Return the (X, Y) coordinate for the center point of the cell that contains the specified text.  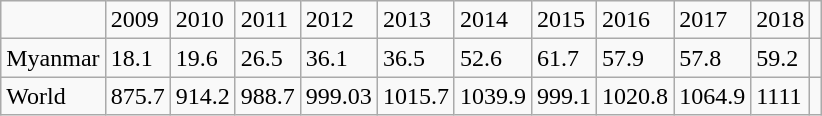
1111 (780, 96)
2014 (492, 20)
999.1 (564, 96)
2012 (338, 20)
914.2 (202, 96)
18.1 (138, 58)
1020.8 (636, 96)
2011 (268, 20)
2013 (416, 20)
2017 (712, 20)
1039.9 (492, 96)
57.9 (636, 58)
57.8 (712, 58)
2015 (564, 20)
19.6 (202, 58)
2016 (636, 20)
36.1 (338, 58)
26.5 (268, 58)
2009 (138, 20)
2010 (202, 20)
World (53, 96)
Myanmar (53, 58)
36.5 (416, 58)
2018 (780, 20)
988.7 (268, 96)
61.7 (564, 58)
999.03 (338, 96)
59.2 (780, 58)
1015.7 (416, 96)
875.7 (138, 96)
1064.9 (712, 96)
52.6 (492, 58)
